For the text-containing cell, return its midpoint in (X, Y) coordinate format. 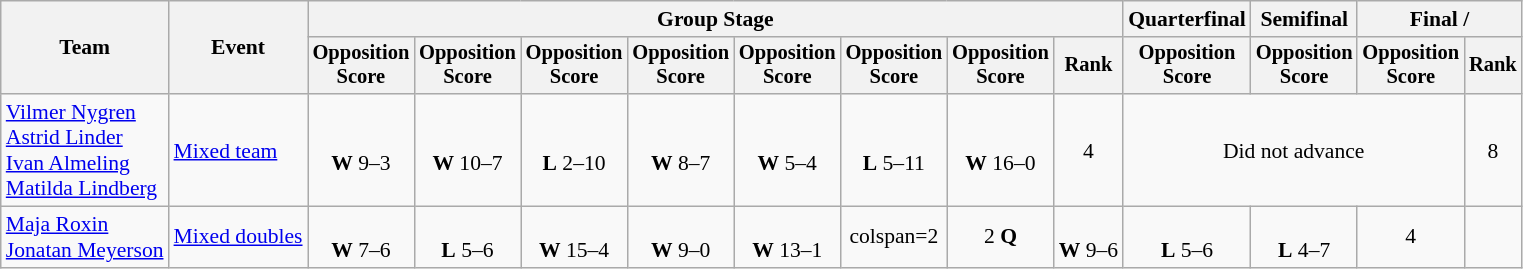
W 7–6 (362, 238)
colspan=2 (894, 238)
Vilmer NygrenAstrid LinderIvan AlmelingMatilda Lindberg (85, 150)
W 9–6 (1088, 238)
W 5–4 (788, 150)
L 5–11 (894, 150)
W 15–4 (574, 238)
Event (238, 48)
W 9–3 (362, 150)
Team (85, 48)
L 4–7 (1304, 238)
W 9–0 (680, 238)
Did not advance (1294, 150)
2 Q (1000, 238)
W 13–1 (788, 238)
8 (1493, 150)
Mixed team (238, 150)
L 2–10 (574, 150)
Mixed doubles (238, 238)
W 8–7 (680, 150)
Group Stage (716, 19)
W 16–0 (1000, 150)
Maja RoxinJonatan Meyerson (85, 238)
Final / (1439, 19)
W 10–7 (468, 150)
Semifinal (1304, 19)
Quarterfinal (1187, 19)
